Return the [x, y] coordinate for the center point of the cell that contains the specified text.  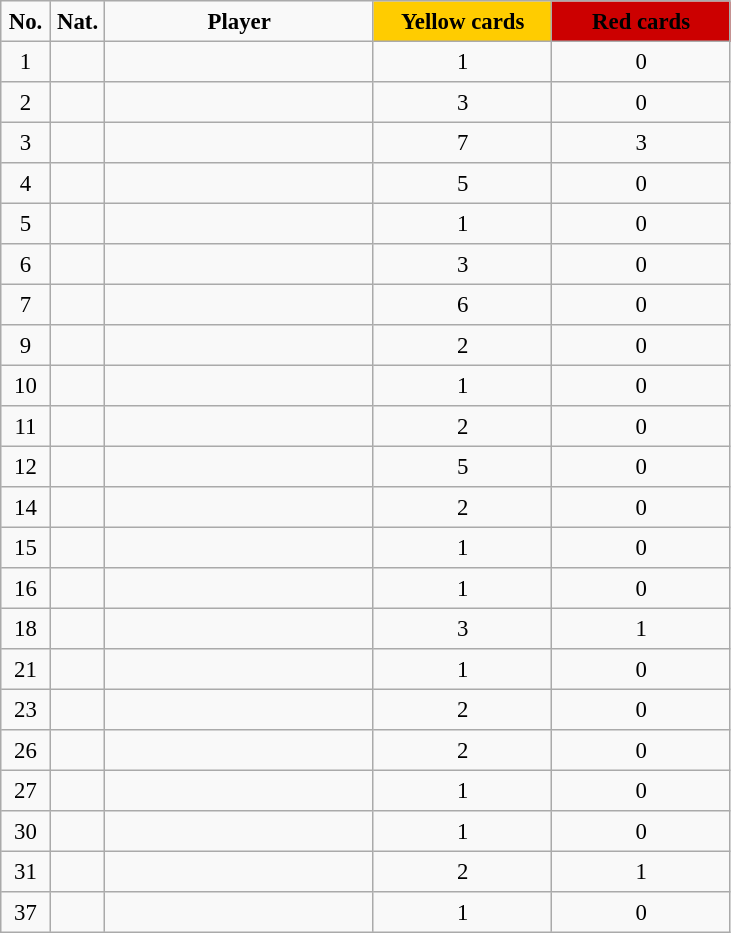
11 [26, 426]
26 [26, 750]
Yellow cards [462, 21]
18 [26, 628]
31 [26, 871]
Nat. [78, 21]
30 [26, 831]
9 [26, 345]
Red cards [641, 21]
12 [26, 466]
37 [26, 912]
10 [26, 385]
No. [26, 21]
23 [26, 709]
15 [26, 547]
16 [26, 588]
21 [26, 669]
14 [26, 507]
27 [26, 790]
4 [26, 183]
Player [239, 21]
